Determine the [X, Y] coordinate at the center of the cell enclosing the given text.  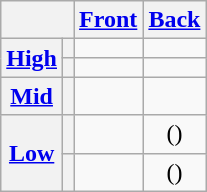
Low [32, 153]
High [32, 58]
Back [174, 20]
Mid [32, 96]
Front [108, 20]
